Detect which cell encompasses the target text, then output its (x, y) center coordinate. 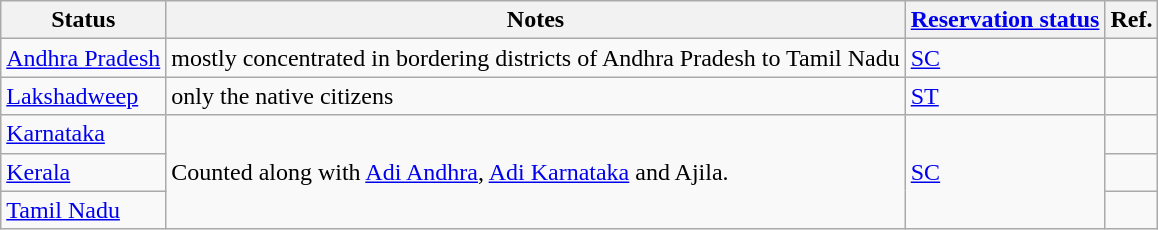
Ref. (1132, 20)
Counted along with Adi Andhra, Adi Karnataka and Ajila. (536, 172)
ST (1005, 96)
mostly concentrated in bordering districts of Andhra Pradesh to Tamil Nadu (536, 58)
Karnataka (84, 134)
Tamil Nadu (84, 210)
Reservation status (1005, 20)
Lakshadweep (84, 96)
Status (84, 20)
Andhra Pradesh (84, 58)
Kerala (84, 172)
only the native citizens (536, 96)
Notes (536, 20)
